Find where the given text appears and provide that cell's center as [X, Y] coordinate. 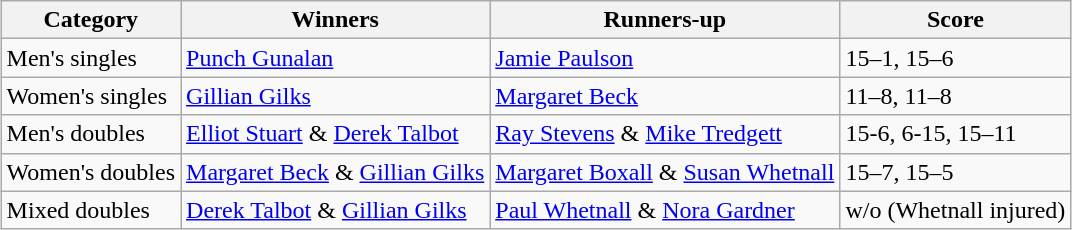
Men's doubles [90, 134]
Men's singles [90, 58]
Margaret Beck [665, 96]
Margaret Beck & Gillian Gilks [336, 172]
11–8, 11–8 [956, 96]
Category [90, 20]
Mixed doubles [90, 210]
Margaret Boxall & Susan Whetnall [665, 172]
Runners-up [665, 20]
Score [956, 20]
Women's singles [90, 96]
15–1, 15–6 [956, 58]
Paul Whetnall & Nora Gardner [665, 210]
Elliot Stuart & Derek Talbot [336, 134]
Derek Talbot & Gillian Gilks [336, 210]
15-6, 6-15, 15–11 [956, 134]
Jamie Paulson [665, 58]
Gillian Gilks [336, 96]
15–7, 15–5 [956, 172]
Winners [336, 20]
Women's doubles [90, 172]
Punch Gunalan [336, 58]
Ray Stevens & Mike Tredgett [665, 134]
w/o (Whetnall injured) [956, 210]
